Determine the [X, Y] coordinate at the center of the cell enclosing the given text.  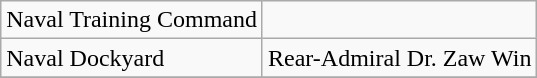
Rear-Admiral Dr. Zaw Win [399, 58]
Naval Dockyard [132, 58]
Naval Training Command [132, 20]
